Return [x, y] of the center of cell containing provided text 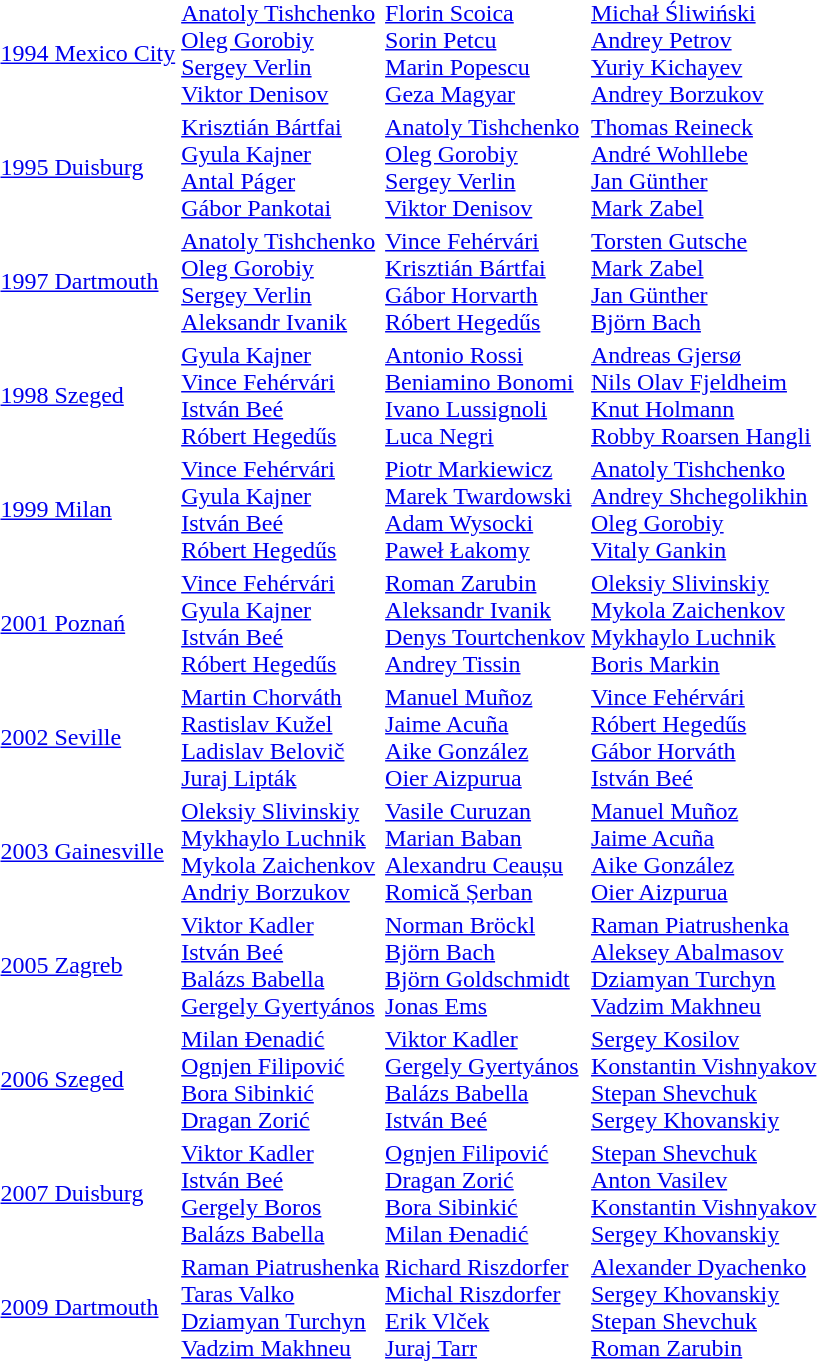
Oleksiy SlivinskiyMykola ZaichenkovMykhaylo LuchnikBoris Markin [703, 624]
Roman ZarubinAleksandr IvanikDenys TourtchenkovAndrey Tissin [486, 624]
Anatoly TishchenkoAndrey ShchegolikhinOleg GorobiyVitaly Gankin [703, 510]
Oleksiy SlivinskiyMykhaylo LuchnikMykola ZaichenkovAndriy Borzukov [280, 852]
Raman PiatrushenkaAleksey AbalmasovDziamyan TurchynVadzim Makhneu [703, 966]
Viktor KadlerIstván BeéGergely BorosBalázs Babella [280, 1194]
Krisztián BártfaiGyula KajnerAntal PágerGábor Pankotai [280, 168]
Norman BröcklBjörn BachBjörn GoldschmidtJonas Ems [486, 966]
Sergey KosilovKonstantin VishnyakovStepan ShevchukSergey Khovanskiy [703, 1080]
Milan ĐenadićOgnjen FilipovićBora SibinkićDragan Zorić [280, 1080]
Gyula KajnerVince FehérváriIstván BeéRóbert Hegedűs [280, 396]
Vince FehérváriKrisztián BártfaiGábor HorvarthRóbert Hegedűs [486, 282]
Torsten GutscheMark ZabelJan GüntherBjörn Bach [703, 282]
Antonio RossiBeniamino BonomiIvano LussignoliLuca Negri [486, 396]
Viktor KadlerGergely GyertyánosBalázs BabellaIstván Beé [486, 1080]
Vince FehérváriRóbert HegedűsGábor HorváthIstván Beé [703, 738]
Anatoly TishchenkoOleg GorobiySergey VerlinAleksandr Ivanik [280, 282]
Viktor KadlerIstván BeéBalázs BabellaGergely Gyertyános [280, 966]
Vasile CuruzanMarian BabanAlexandru CeaușuRomică Șerban [486, 852]
Thomas ReineckAndré WohllebeJan GüntherMark Zabel [703, 168]
Martin ChorváthRastislav KuželLadislav BelovičJuraj Lipták [280, 738]
Piotr MarkiewiczMarek TwardowskiAdam WysockiPaweł Łakomy [486, 510]
Anatoly TishchenkoOleg GorobiySergey VerlinViktor Denisov [486, 168]
Stepan ShevchukAnton VasilevKonstantin VishnyakovSergey Khovanskiy [703, 1194]
Andreas GjersøNils Olav FjeldheimKnut HolmannRobby Roarsen Hangli [703, 396]
Ognjen FilipovićDragan ZorićBora SibinkićMilan Đenadić [486, 1194]
